Pinpoint the cell where the given text exists, returning its [x, y] midpoint coordinate. 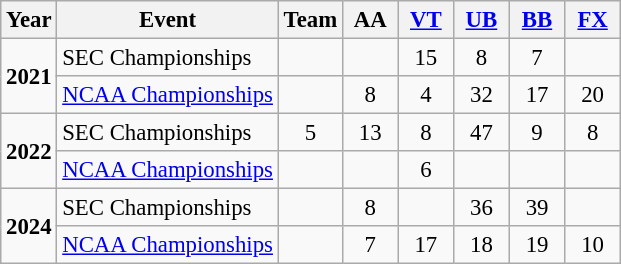
9 [537, 133]
18 [482, 245]
5 [310, 133]
Year [29, 20]
36 [482, 208]
10 [593, 245]
19 [537, 245]
VT [426, 20]
13 [370, 133]
47 [482, 133]
2021 [29, 76]
32 [482, 95]
Team [310, 20]
39 [537, 208]
4 [426, 95]
20 [593, 95]
FX [593, 20]
BB [537, 20]
Event [168, 20]
UB [482, 20]
15 [426, 58]
2022 [29, 152]
6 [426, 170]
2024 [29, 226]
AA [370, 20]
